Return the (x, y) coordinate for the center point of the cell that contains the specified text.  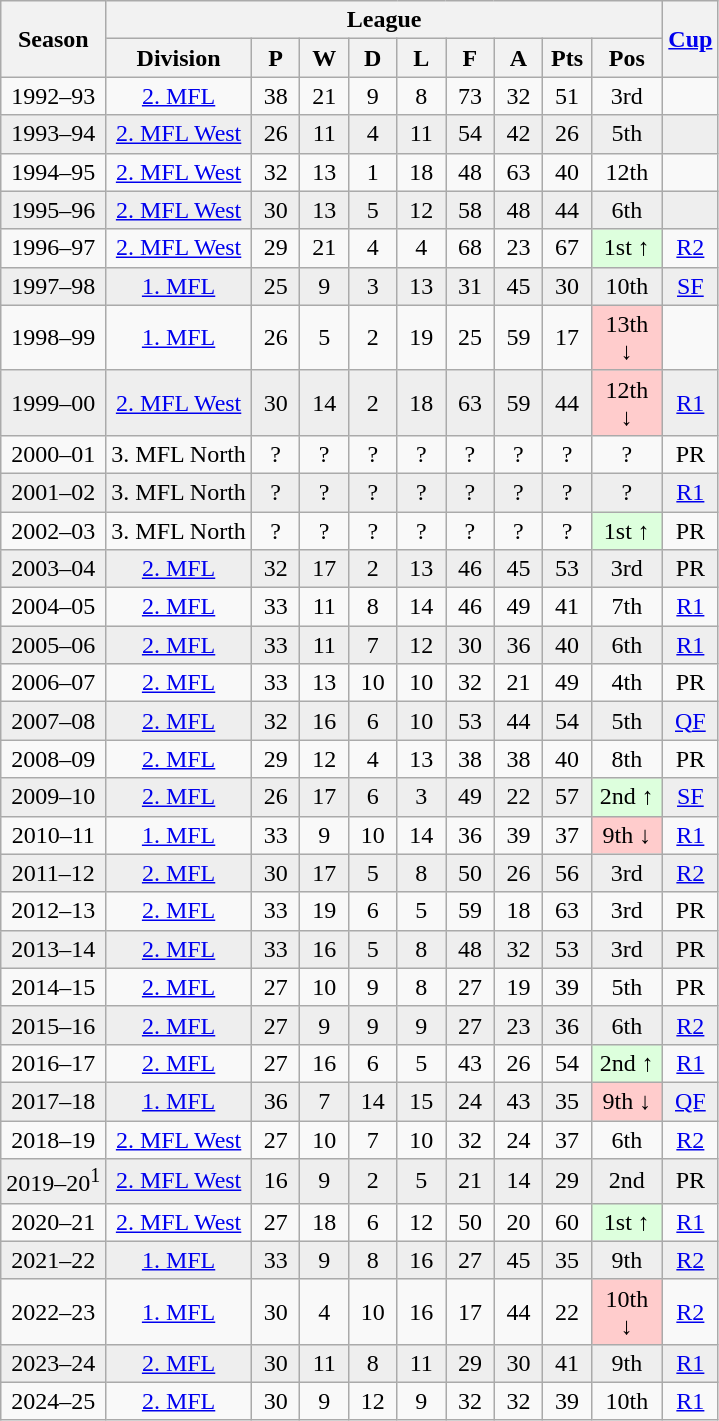
1996–97 (54, 248)
31 (470, 286)
2nd (626, 1182)
P (276, 58)
L (422, 58)
2006–07 (54, 683)
2013–14 (54, 949)
2024–25 (54, 1401)
2002–03 (54, 531)
2003–04 (54, 569)
2020–21 (54, 1222)
1997–98 (54, 286)
12th (626, 172)
2018–19 (54, 1139)
Pts (568, 58)
1 (372, 172)
58 (470, 210)
2014–15 (54, 987)
73 (470, 96)
2011–12 (54, 873)
42 (518, 134)
Pos (626, 58)
1998–99 (54, 338)
15 (422, 1101)
13th ↓ (626, 338)
2023–24 (54, 1363)
2007–08 (54, 721)
2009–10 (54, 797)
68 (470, 248)
20 (518, 1222)
2000–01 (54, 454)
W (324, 58)
67 (568, 248)
7th (626, 607)
Season (54, 39)
D (372, 58)
1993–94 (54, 134)
F (470, 58)
2017–18 (54, 1101)
4th (626, 683)
8th (626, 759)
2022–23 (54, 1312)
2021–22 (54, 1260)
A (518, 58)
57 (568, 797)
2019–201 (54, 1182)
12th ↓ (626, 402)
2008–09 (54, 759)
League (384, 20)
2001–02 (54, 492)
2016–17 (54, 1063)
51 (568, 96)
56 (568, 873)
2004–05 (54, 607)
2012–13 (54, 911)
Cup (690, 39)
2005–06 (54, 645)
2015–16 (54, 1025)
1995–96 (54, 210)
2010–11 (54, 835)
10th ↓ (626, 1312)
60 (568, 1222)
1999–00 (54, 402)
Division (179, 58)
1992–93 (54, 96)
1994–95 (54, 172)
